For the text-containing cell, return its midpoint in [x, y] coordinate format. 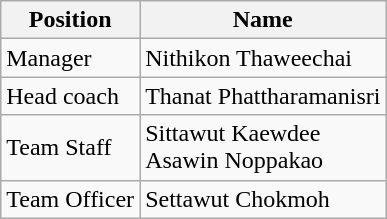
Manager [70, 58]
Thanat Phattharamanisri [263, 96]
Nithikon Thaweechai [263, 58]
Name [263, 20]
Position [70, 20]
Sittawut Kaewdee Asawin Noppakao [263, 148]
Team Staff [70, 148]
Settawut Chokmoh [263, 199]
Team Officer [70, 199]
Head coach [70, 96]
